For the text-containing cell, return its midpoint in [X, Y] coordinate format. 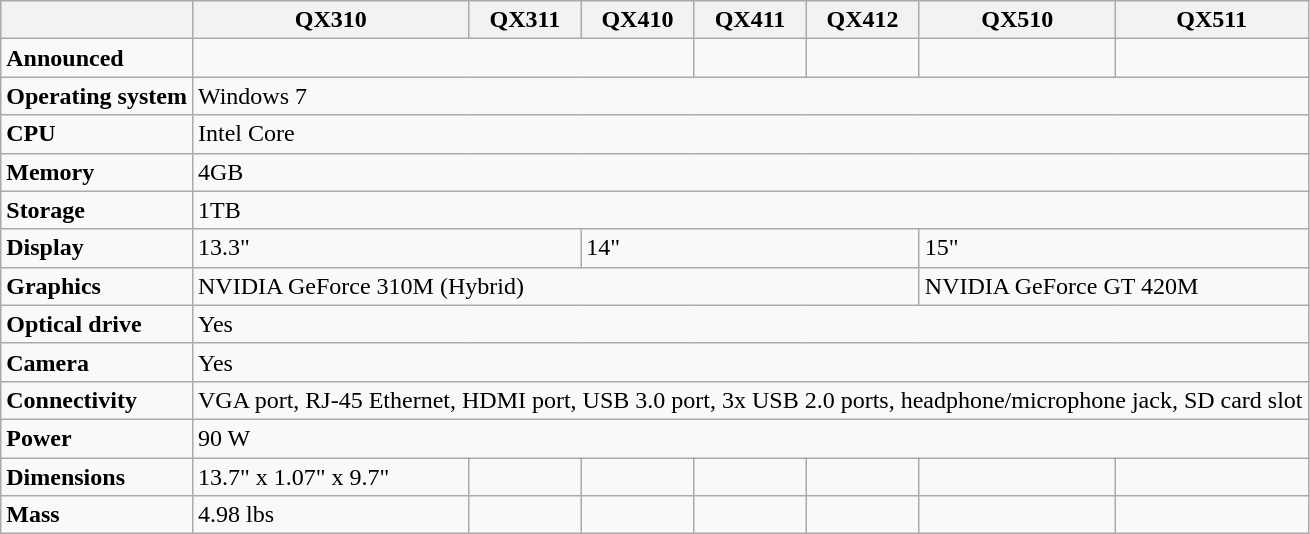
15" [1114, 248]
4GB [750, 172]
Display [97, 248]
Power [97, 438]
NVIDIA GeForce 310M (Hybrid) [556, 286]
Windows 7 [750, 96]
CPU [97, 134]
Mass [97, 515]
90 W [750, 438]
14" [750, 248]
Announced [97, 58]
Storage [97, 210]
13.3" [386, 248]
Graphics [97, 286]
QX310 [330, 20]
Memory [97, 172]
QX511 [1212, 20]
QX412 [862, 20]
Connectivity [97, 400]
Optical drive [97, 324]
4.98 lbs [330, 515]
Operating system [97, 96]
VGA port, RJ-45 Ethernet, HDMI port, USB 3.0 port, 3x USB 2.0 ports, headphone/microphone jack, SD card slot [750, 400]
QX311 [525, 20]
QX411 [750, 20]
Camera [97, 362]
NVIDIA GeForce GT 420M [1114, 286]
1TB [750, 210]
Dimensions [97, 477]
QX510 [1017, 20]
Intel Core [750, 134]
QX410 [638, 20]
13.7" x 1.07" x 9.7" [330, 477]
